Provide the [X, Y] coordinate of the cell's center where the given text is located.  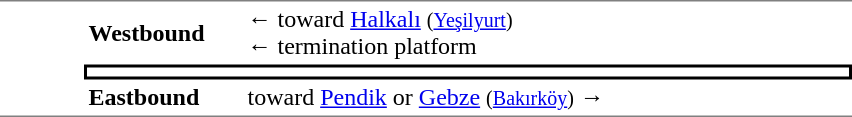
Westbound [164, 32]
← toward Halkalı (Yeşilyurt)← termination platform [548, 32]
